Detect which cell encompasses the target text, then output its [x, y] center coordinate. 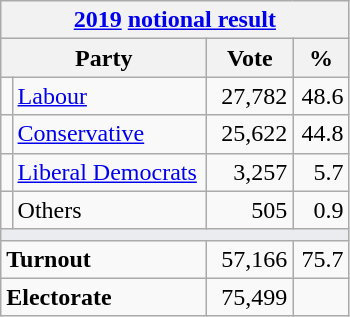
Liberal Democrats [110, 172]
505 [250, 210]
Party [104, 58]
% [321, 58]
25,622 [250, 134]
0.9 [321, 210]
2019 notional result [175, 20]
5.7 [321, 172]
27,782 [250, 96]
75,499 [250, 297]
48.6 [321, 96]
Others [110, 210]
75.7 [321, 259]
Electorate [104, 297]
3,257 [250, 172]
44.8 [321, 134]
Labour [110, 96]
Turnout [104, 259]
57,166 [250, 259]
Vote [250, 58]
Conservative [110, 134]
